Detect which cell encompasses the target text, then output its (X, Y) center coordinate. 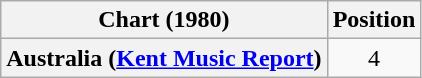
Chart (1980) (164, 20)
Australia (Kent Music Report) (164, 58)
Position (374, 20)
4 (374, 58)
